For the text-containing cell, return its midpoint in [x, y] coordinate format. 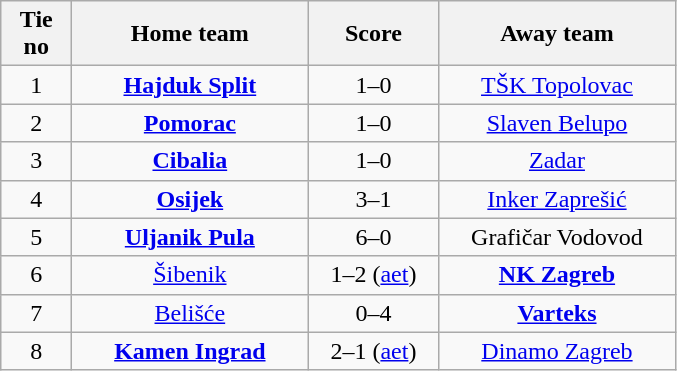
Hajduk Split [190, 85]
3 [36, 161]
Inker Zaprešić [557, 199]
Cibalia [190, 161]
5 [36, 237]
2 [36, 123]
TŠK Topolovac [557, 85]
7 [36, 313]
Slaven Belupo [557, 123]
Tie no [36, 34]
Osijek [190, 199]
Away team [557, 34]
4 [36, 199]
Belišće [190, 313]
Varteks [557, 313]
1 [36, 85]
Pomorac [190, 123]
3–1 [374, 199]
Grafičar Vodovod [557, 237]
6 [36, 275]
Score [374, 34]
Dinamo Zagreb [557, 351]
0–4 [374, 313]
Uljanik Pula [190, 237]
Kamen Ingrad [190, 351]
2–1 (aet) [374, 351]
NK Zagreb [557, 275]
8 [36, 351]
Home team [190, 34]
Zadar [557, 161]
Šibenik [190, 275]
6–0 [374, 237]
1–2 (aet) [374, 275]
